Identify which cell holds the provided text, then report its [x, y] central coordinate. 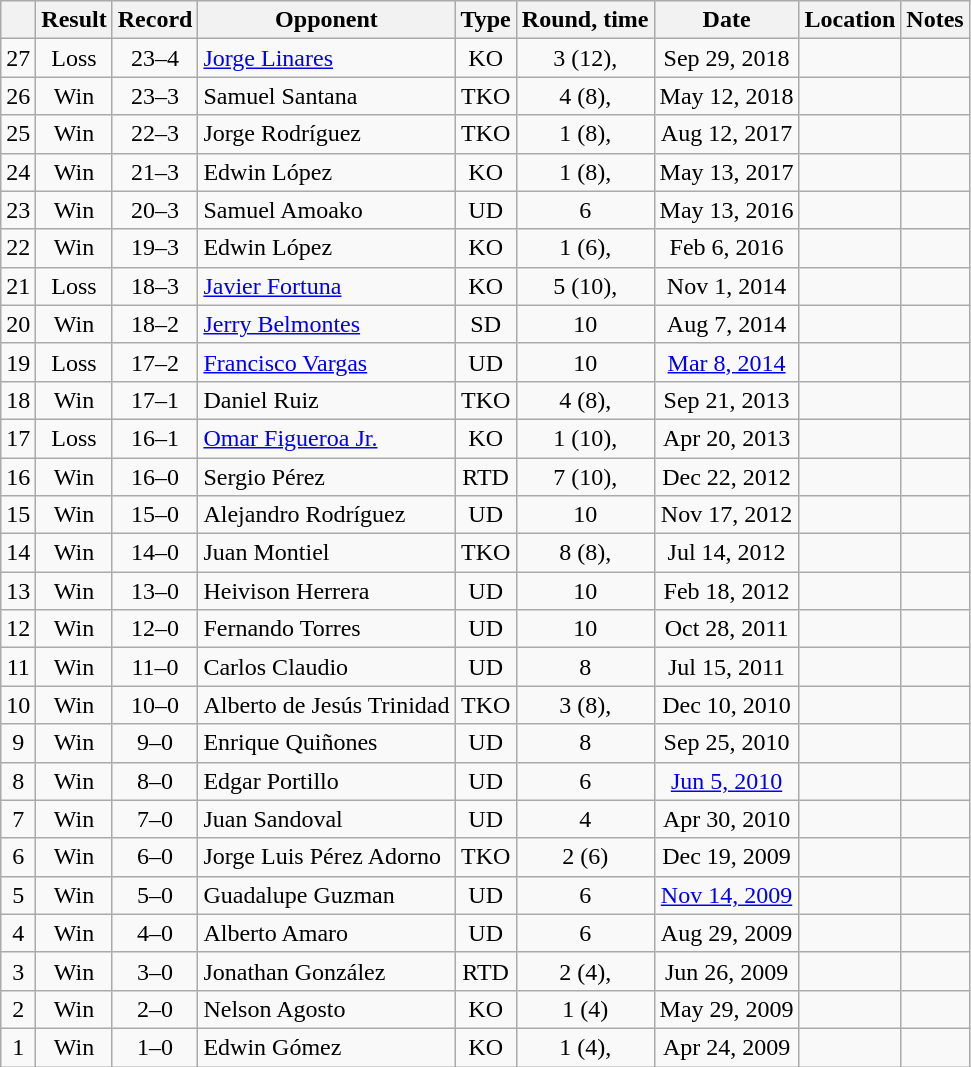
Type [486, 20]
1 (4) [585, 1009]
Juan Montiel [326, 553]
2 (6) [585, 857]
Alberto de Jesús Trinidad [326, 705]
1 [18, 1047]
Daniel Ruiz [326, 400]
21–3 [155, 172]
14 [18, 553]
Aug 12, 2017 [726, 134]
10–0 [155, 705]
Result [74, 20]
25 [18, 134]
Francisco Vargas [326, 362]
Aug 29, 2009 [726, 933]
1 (10), [585, 438]
18–2 [155, 324]
May 13, 2017 [726, 172]
SD [486, 324]
8–0 [155, 781]
9 [18, 743]
Location [850, 20]
1–0 [155, 1047]
Mar 8, 2014 [726, 362]
17 [18, 438]
Feb 18, 2012 [726, 591]
2–0 [155, 1009]
3 [18, 971]
7 (10), [585, 477]
23–4 [155, 58]
Dec 10, 2010 [726, 705]
5 (10), [585, 286]
Jerry Belmontes [326, 324]
Jorge Luis Pérez Adorno [326, 857]
15–0 [155, 515]
3 (12), [585, 58]
Oct 28, 2011 [726, 629]
Record [155, 20]
5 [18, 895]
Edwin Gómez [326, 1047]
22–3 [155, 134]
2 [18, 1009]
12–0 [155, 629]
Carlos Claudio [326, 667]
Dec 22, 2012 [726, 477]
18 [18, 400]
Jorge Linares [326, 58]
Jonathan González [326, 971]
Guadalupe Guzman [326, 895]
20–3 [155, 210]
Round, time [585, 20]
Sep 21, 2013 [726, 400]
May 12, 2018 [726, 96]
19 [18, 362]
Nov 17, 2012 [726, 515]
13 [18, 591]
3–0 [155, 971]
2 (4), [585, 971]
7 [18, 819]
Aug 7, 2014 [726, 324]
12 [18, 629]
9–0 [155, 743]
18–3 [155, 286]
Edgar Portillo [326, 781]
16–0 [155, 477]
Alejandro Rodríguez [326, 515]
15 [18, 515]
1 (4), [585, 1047]
26 [18, 96]
19–3 [155, 248]
Apr 30, 2010 [726, 819]
Feb 6, 2016 [726, 248]
Javier Fortuna [326, 286]
14–0 [155, 553]
13–0 [155, 591]
Opponent [326, 20]
Nelson Agosto [326, 1009]
Samuel Amoako [326, 210]
7–0 [155, 819]
24 [18, 172]
3 (8), [585, 705]
Apr 24, 2009 [726, 1047]
11 [18, 667]
5–0 [155, 895]
Date [726, 20]
Sep 25, 2010 [726, 743]
Jul 14, 2012 [726, 553]
22 [18, 248]
Heivison Herrera [326, 591]
Alberto Amaro [326, 933]
May 29, 2009 [726, 1009]
Jul 15, 2011 [726, 667]
Apr 20, 2013 [726, 438]
Sergio Pérez [326, 477]
May 13, 2016 [726, 210]
11–0 [155, 667]
16 [18, 477]
23 [18, 210]
20 [18, 324]
6–0 [155, 857]
Enrique Quiñones [326, 743]
27 [18, 58]
1 (6), [585, 248]
Jun 26, 2009 [726, 971]
Sep 29, 2018 [726, 58]
Omar Figueroa Jr. [326, 438]
21 [18, 286]
23–3 [155, 96]
16–1 [155, 438]
8 (8), [585, 553]
Juan Sandoval [326, 819]
Jun 5, 2010 [726, 781]
Notes [935, 20]
Nov 1, 2014 [726, 286]
17–1 [155, 400]
Nov 14, 2009 [726, 895]
Dec 19, 2009 [726, 857]
Jorge Rodríguez [326, 134]
Fernando Torres [326, 629]
Samuel Santana [326, 96]
17–2 [155, 362]
4–0 [155, 933]
